Search for the cell housing the specified text and yield its [X, Y] center coordinate. 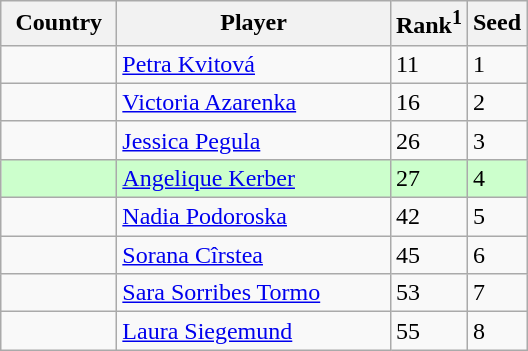
Nadia Podoroska [254, 217]
Seed [496, 24]
16 [428, 102]
42 [428, 217]
5 [496, 217]
45 [428, 255]
Victoria Azarenka [254, 102]
6 [496, 255]
Country [59, 24]
Laura Siegemund [254, 331]
27 [428, 178]
Petra Kvitová [254, 64]
7 [496, 293]
Player [254, 24]
Sara Sorribes Tormo [254, 293]
3 [496, 140]
Jessica Pegula [254, 140]
11 [428, 64]
Sorana Cîrstea [254, 255]
4 [496, 178]
1 [496, 64]
2 [496, 102]
53 [428, 293]
Rank1 [428, 24]
55 [428, 331]
Angelique Kerber [254, 178]
8 [496, 331]
26 [428, 140]
